Return the [X, Y] coordinate for the center point of the cell that contains the specified text.  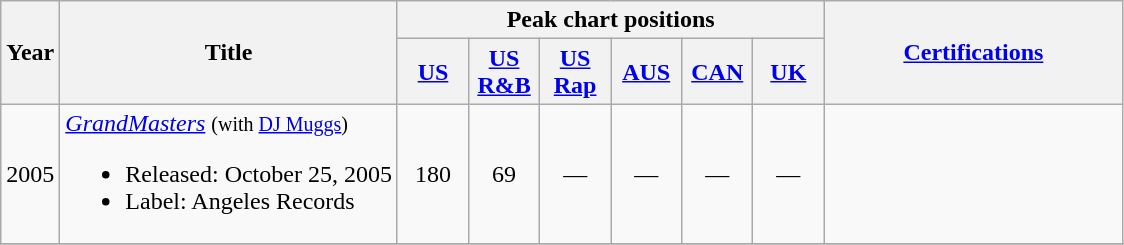
US Rap [576, 72]
UK [788, 72]
2005 [30, 174]
Peak chart positions [610, 20]
Certifications [974, 52]
US [432, 72]
69 [504, 174]
CAN [718, 72]
Year [30, 52]
180 [432, 174]
GrandMasters (with DJ Muggs)Released: October 25, 2005Label: Angeles Records [229, 174]
Title [229, 52]
AUS [646, 72]
US R&B [504, 72]
